Locate the cell with the specified text and output its [x, y] center coordinate. 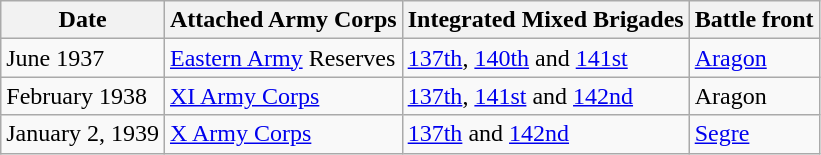
February 1938 [83, 96]
Integrated Mixed Brigades [546, 20]
June 1937 [83, 58]
January 2, 1939 [83, 134]
Date [83, 20]
X Army Corps [283, 134]
Segre [754, 134]
Battle front [754, 20]
Attached Army Corps [283, 20]
137th, 141st and 142nd [546, 96]
Eastern Army Reserves [283, 58]
XI Army Corps [283, 96]
137th and 142nd [546, 134]
137th, 140th and 141st [546, 58]
